Search for the cell housing the specified text and yield its (X, Y) center coordinate. 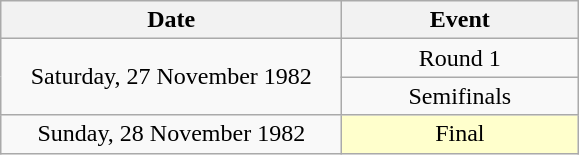
Round 1 (460, 58)
Date (172, 20)
Sunday, 28 November 1982 (172, 134)
Saturday, 27 November 1982 (172, 77)
Semifinals (460, 96)
Event (460, 20)
Final (460, 134)
